Determine the (X, Y) coordinate at the center of the cell enclosing the given text.  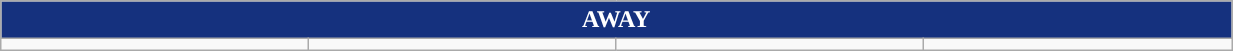
AWAY (616, 20)
